Identify which cell holds the provided text, then report its [x, y] central coordinate. 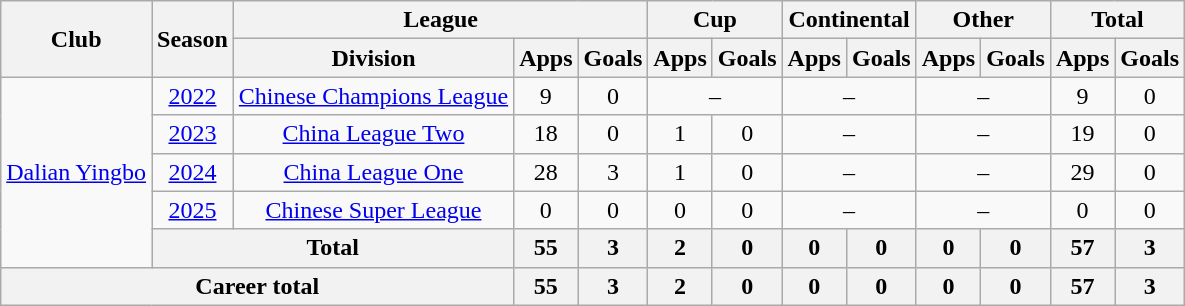
Season [193, 39]
2025 [193, 210]
29 [1082, 172]
Dalian Yingbo [76, 172]
China League Two [373, 134]
18 [546, 134]
Chinese Super League [373, 210]
Other [983, 20]
Career total [258, 286]
Continental [849, 20]
2024 [193, 172]
China League One [373, 172]
2023 [193, 134]
Division [373, 58]
2022 [193, 96]
Chinese Champions League [373, 96]
28 [546, 172]
19 [1082, 134]
Club [76, 39]
League [440, 20]
Cup [715, 20]
